Pinpoint the cell where the given text exists, returning its (x, y) midpoint coordinate. 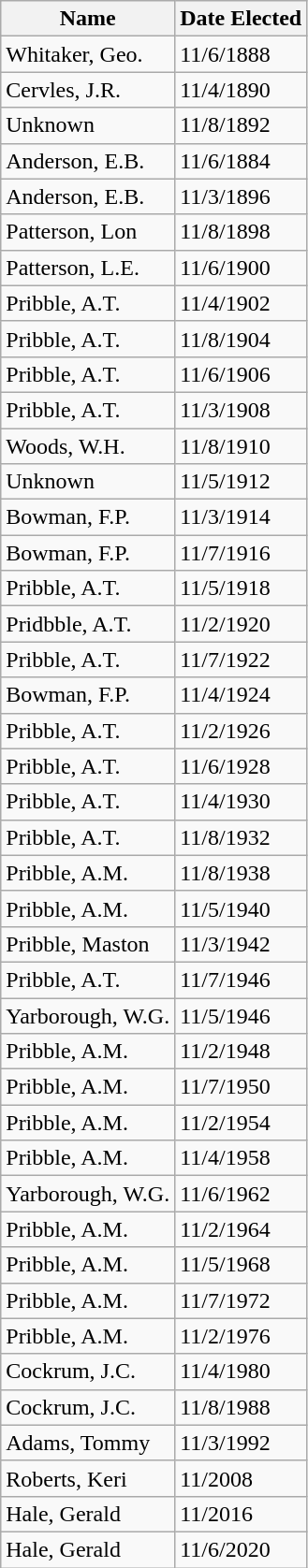
11/3/1896 (242, 196)
11/3/1914 (242, 517)
11/5/1912 (242, 482)
11/6/2020 (242, 1549)
11/7/1972 (242, 1300)
11/5/1918 (242, 588)
11/4/1902 (242, 303)
11/4/1890 (242, 90)
Cervles, J.R. (88, 90)
11/8/1938 (242, 873)
11/6/1928 (242, 766)
11/2/1948 (242, 1052)
Whitaker, Geo. (88, 54)
Date Elected (242, 19)
Pribble, Maston (88, 944)
Adams, Tommy (88, 1443)
11/2/1954 (242, 1123)
Woods, W.H. (88, 446)
Pridbble, A.T. (88, 624)
11/7/1916 (242, 553)
Patterson, L.E. (88, 268)
11/2/1976 (242, 1336)
11/7/1950 (242, 1087)
11/2/1926 (242, 731)
11/7/1922 (242, 660)
11/8/1892 (242, 125)
11/6/1900 (242, 268)
11/2008 (242, 1478)
Roberts, Keri (88, 1478)
11/4/1958 (242, 1158)
11/3/1908 (242, 410)
11/4/1980 (242, 1372)
11/4/1930 (242, 802)
11/3/1942 (242, 944)
11/6/1906 (242, 374)
11/6/1888 (242, 54)
11/7/1946 (242, 980)
11/5/1940 (242, 908)
11/8/1988 (242, 1407)
11/8/1904 (242, 339)
11/6/1884 (242, 161)
11/5/1968 (242, 1265)
11/8/1898 (242, 232)
11/5/1946 (242, 1015)
11/8/1910 (242, 446)
11/2/1920 (242, 624)
11/4/1924 (242, 695)
Name (88, 19)
11/3/1992 (242, 1443)
11/8/1932 (242, 837)
11/2/1964 (242, 1229)
11/2016 (242, 1514)
Patterson, Lon (88, 232)
11/6/1962 (242, 1194)
